Capture the cell that displays the provided text and extract its [X, Y] central coordinate. 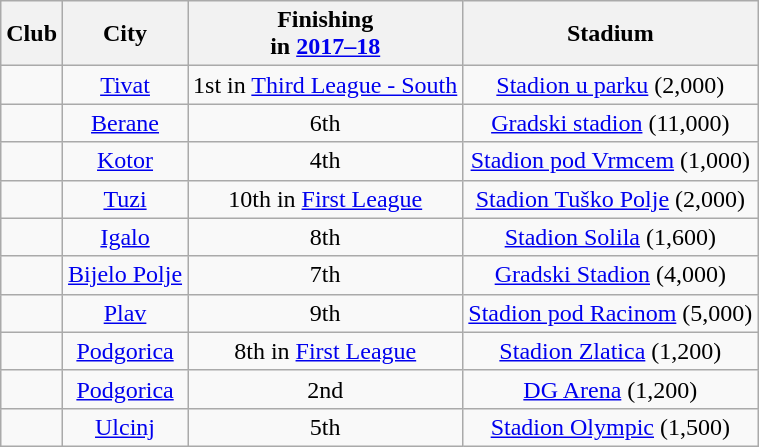
Gradski stadion (11,000) [610, 123]
9th [326, 313]
8th [326, 237]
Stadion Zlatica (1,200) [610, 351]
Bijelo Polje [126, 275]
Club [32, 34]
6th [326, 123]
Kotor [126, 161]
DG Arena (1,200) [610, 389]
Igalo [126, 237]
7th [326, 275]
Stadion pod Vrmcem (1,000) [610, 161]
Gradski Stadion (4,000) [610, 275]
City [126, 34]
1st in Third League - South [326, 85]
Tivat [126, 85]
Stadium [610, 34]
Ulcinj [126, 427]
Berane [126, 123]
5th [326, 427]
Stadion u parku (2,000) [610, 85]
Stadion Solila (1,600) [610, 237]
Tuzi [126, 199]
8th in First League [326, 351]
4th [326, 161]
Plav [126, 313]
Finishing in 2017–18 [326, 34]
Stadion Tuško Polje (2,000) [610, 199]
2nd [326, 389]
Stadion Olympic (1,500) [610, 427]
10th in First League [326, 199]
Stadion pod Racinom (5,000) [610, 313]
